From the cell containing the given text, extract its center point as [X, Y] coordinate. 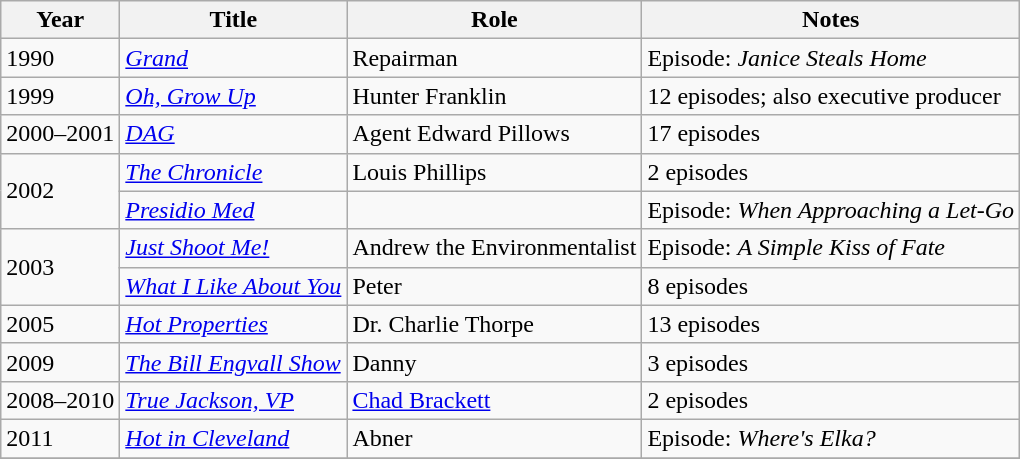
Peter [494, 286]
Episode: Where's Elka? [831, 438]
Danny [494, 362]
What I Like About You [234, 286]
Hunter Franklin [494, 96]
2000–2001 [60, 134]
1999 [60, 96]
Year [60, 20]
Hot in Cleveland [234, 438]
Chad Brackett [494, 400]
2008–2010 [60, 400]
17 episodes [831, 134]
Repairman [494, 58]
Louis Phillips [494, 172]
Just Shoot Me! [234, 248]
The Chronicle [234, 172]
Episode: Janice Steals Home [831, 58]
Hot Properties [234, 324]
Notes [831, 20]
3 episodes [831, 362]
12 episodes; also executive producer [831, 96]
Abner [494, 438]
Oh, Grow Up [234, 96]
Episode: A Simple Kiss of Fate [831, 248]
2005 [60, 324]
Episode: When Approaching a Let-Go [831, 210]
The Bill Engvall Show [234, 362]
8 episodes [831, 286]
1990 [60, 58]
Grand [234, 58]
2011 [60, 438]
13 episodes [831, 324]
2002 [60, 191]
Agent Edward Pillows [494, 134]
Andrew the Environmentalist [494, 248]
Dr. Charlie Thorpe [494, 324]
DAG [234, 134]
Presidio Med [234, 210]
True Jackson, VP [234, 400]
2003 [60, 267]
Role [494, 20]
2009 [60, 362]
Title [234, 20]
